Return (x, y) of the center of cell containing provided text 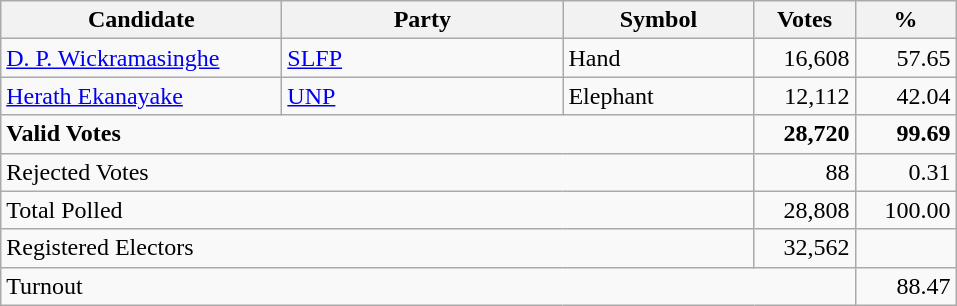
42.04 (906, 96)
88.47 (906, 286)
Symbol (658, 20)
% (906, 20)
D. P. Wickramasinghe (142, 58)
Registered Electors (378, 248)
Herath Ekanayake (142, 96)
32,562 (804, 248)
12,112 (804, 96)
Party (422, 20)
16,608 (804, 58)
Elephant (658, 96)
SLFP (422, 58)
Candidate (142, 20)
Total Polled (378, 210)
Turnout (428, 286)
UNP (422, 96)
57.65 (906, 58)
0.31 (906, 172)
Rejected Votes (378, 172)
Hand (658, 58)
100.00 (906, 210)
99.69 (906, 134)
88 (804, 172)
Votes (804, 20)
28,720 (804, 134)
28,808 (804, 210)
Valid Votes (378, 134)
